From the cell containing the given text, extract its center point as [x, y] coordinate. 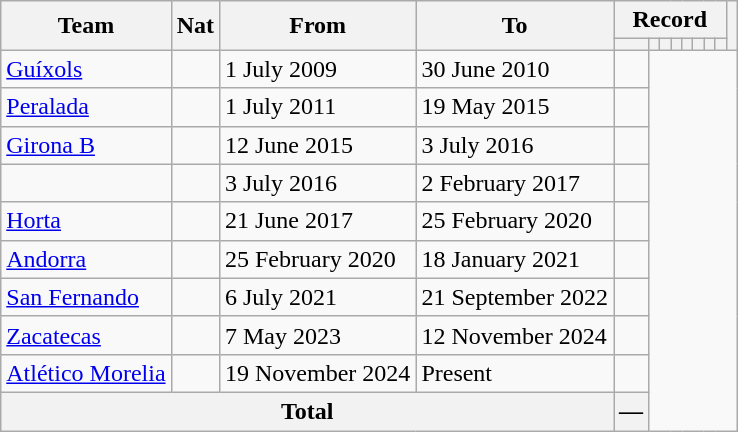
1 July 2009 [317, 69]
Present [515, 373]
Andorra [86, 259]
— [632, 411]
19 May 2015 [515, 107]
Guíxols [86, 69]
1 July 2011 [317, 107]
19 November 2024 [317, 373]
6 July 2021 [317, 297]
Horta [86, 221]
21 June 2017 [317, 221]
Girona B [86, 145]
Atlético Morelia [86, 373]
7 May 2023 [317, 335]
30 June 2010 [515, 69]
Zacatecas [86, 335]
12 June 2015 [317, 145]
Team [86, 26]
San Fernando [86, 297]
2 February 2017 [515, 183]
From [317, 26]
21 September 2022 [515, 297]
Peralada [86, 107]
Record [670, 20]
Nat [195, 26]
To [515, 26]
Total [308, 411]
12 November 2024 [515, 335]
18 January 2021 [515, 259]
